Output the (x, y) coordinate of the center of the cell containing the given text.  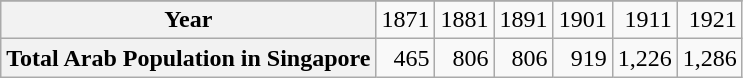
1,226 (644, 58)
Year (188, 20)
1911 (644, 20)
1,286 (710, 58)
919 (582, 58)
1891 (524, 20)
1901 (582, 20)
1881 (464, 20)
Total Arab Population in Singapore (188, 58)
1871 (406, 20)
465 (406, 58)
1921 (710, 20)
